Scan for the cell matching the given text and deliver its (X, Y) coordinate at center. 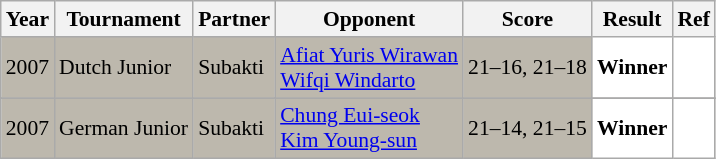
German Junior (124, 128)
Chung Eui-seok Kim Young-sun (369, 128)
Opponent (369, 19)
Ref (693, 19)
21–14, 21–15 (528, 128)
Partner (234, 19)
Tournament (124, 19)
Result (632, 19)
21–16, 21–18 (528, 68)
Dutch Junior (124, 68)
Afiat Yuris Wirawan Wifqi Windarto (369, 68)
Score (528, 19)
Year (28, 19)
